Determine the [x, y] coordinate at the center of the cell enclosing the given text.  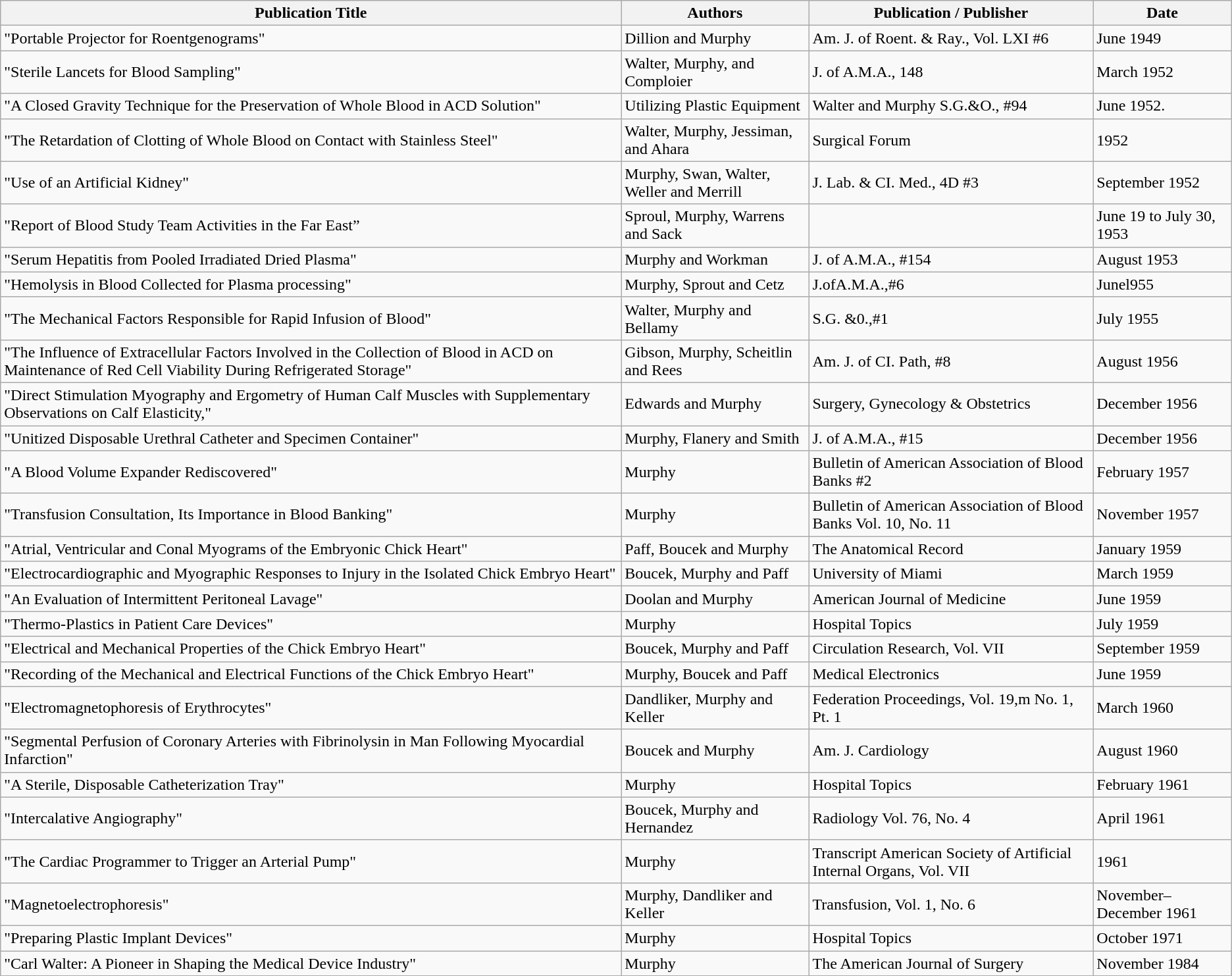
Murphy, Sprout and Cetz [715, 284]
J. of A.M.A., #154 [951, 259]
June 1949 [1162, 38]
Utilizing Plastic Equipment [715, 106]
Boucek, Murphy and Hernandez [715, 819]
Transcript American Society of Artificial Internal Organs, Vol. VII [951, 861]
"Electrocardiographic and Myographic Responses to Injury in the Isolated Chick Embryo Heart" [311, 574]
Transfusion, Vol. 1, No. 6 [951, 904]
February 1961 [1162, 784]
Federation Proceedings, Vol. 19,m No. 1, Pt. 1 [951, 708]
Date [1162, 13]
January 1959 [1162, 549]
March 1959 [1162, 574]
Publication / Publisher [951, 13]
April 1961 [1162, 819]
American Journal of Medicine [951, 599]
Circulation Research, Vol. VII [951, 649]
Am. J. of Roent. & Ray., Vol. LXI #6 [951, 38]
1952 [1162, 140]
"Electrical and Mechanical Properties of the Chick Embryo Heart" [311, 649]
August 1960 [1162, 750]
"Preparing Plastic Implant Devices" [311, 938]
University of Miami [951, 574]
Gibson, Murphy, Scheitlin and Rees [715, 361]
"The Influence of Extracellular Factors Involved in the Collection of Blood in ACD on Maintenance of Red Cell Viability During Refrigerated Storage" [311, 361]
J. of A.M.A., #15 [951, 438]
October 1971 [1162, 938]
November–December 1961 [1162, 904]
"Hemolysis in Blood Collected for Plasma processing" [311, 284]
J.ofA.M.A.,#6 [951, 284]
"Report of Blood Study Team Activities in the Far East” [311, 225]
July 1955 [1162, 319]
"Serum Hepatitis from Pooled Irradiated Dried Plasma" [311, 259]
Edwards and Murphy [715, 404]
"The Mechanical Factors Responsible for Rapid Infusion of Blood" [311, 319]
Walter, Murphy and Bellamy [715, 319]
"Portable Projector for Roentgenograms" [311, 38]
November 1984 [1162, 963]
"The Retardation of Clotting of Whole Blood on Contact with Stainless Steel" [311, 140]
Bulletin of American Association of Blood Banks Vol. 10, No. 11 [951, 515]
Sproul, Murphy, Warrens and Sack [715, 225]
Am. J. of CI. Path, #8 [951, 361]
J. Lab. & CI. Med., 4D #3 [951, 183]
June 1952. [1162, 106]
June 19 to July 30, 1953 [1162, 225]
November 1957 [1162, 515]
"Electromagnetophoresis of Erythrocytes" [311, 708]
Dandliker, Murphy and Keller [715, 708]
Dillion and Murphy [715, 38]
August 1953 [1162, 259]
Murphy, Dandliker and Keller [715, 904]
Junel955 [1162, 284]
"Sterile Lancets for Blood Sampling" [311, 72]
Murphy, Boucek and Paff [715, 674]
Paff, Boucek and Murphy [715, 549]
Radiology Vol. 76, No. 4 [951, 819]
"Segmental Perfusion of Coronary Arteries with Fibrinolysin in Man Following Myocardial Infarction" [311, 750]
Medical Electronics [951, 674]
Am. J. Cardiology [951, 750]
Boucek and Murphy [715, 750]
"Intercalative Angiography" [311, 819]
Walter, Murphy, and Comploier [715, 72]
February 1957 [1162, 473]
"A Closed Gravity Technique for the Preservation of Whole Blood in ACD Solution" [311, 106]
"Use of an Artificial Kidney" [311, 183]
Walter and Murphy S.G.&O., #94 [951, 106]
"Thermo-Plastics in Patient Care Devices" [311, 624]
"Magnetoelectrophoresis" [311, 904]
1961 [1162, 861]
"Direct Stimulation Myography and Ergometry of Human Calf Muscles with Supplementary Observations on Calf Elasticity," [311, 404]
"A Blood Volume Expander Rediscovered" [311, 473]
"The Cardiac Programmer to Trigger an Arterial Pump" [311, 861]
Bulletin of American Association of Blood Banks #2 [951, 473]
March 1952 [1162, 72]
Walter, Murphy, Jessiman, and Ahara [715, 140]
Murphy, Swan, Walter, Weller and Merrill [715, 183]
J. of A.M.A., 148 [951, 72]
Publication Title [311, 13]
August 1956 [1162, 361]
Surgery, Gynecology & Obstetrics [951, 404]
July 1959 [1162, 624]
"Unitized Disposable Urethral Catheter and Specimen Container" [311, 438]
"A Sterile, Disposable Catheterization Tray" [311, 784]
"Carl Walter: A Pioneer in Shaping the Medical Device Industry" [311, 963]
"An Evaluation of Intermittent Peritoneal Lavage" [311, 599]
"Recording of the Mechanical and Electrical Functions of the Chick Embryo Heart" [311, 674]
Doolan and Murphy [715, 599]
September 1959 [1162, 649]
Murphy and Workman [715, 259]
"Atrial, Ventricular and Conal Myograms of the Embryonic Chick Heart" [311, 549]
The Anatomical Record [951, 549]
Surgical Forum [951, 140]
"Transfusion Consultation, Its Importance in Blood Banking" [311, 515]
S.G. &0.,#1 [951, 319]
March 1960 [1162, 708]
Authors [715, 13]
The American Journal of Surgery [951, 963]
Murphy, Flanery and Smith [715, 438]
September 1952 [1162, 183]
